Detect which cell encompasses the target text, then output its (X, Y) center coordinate. 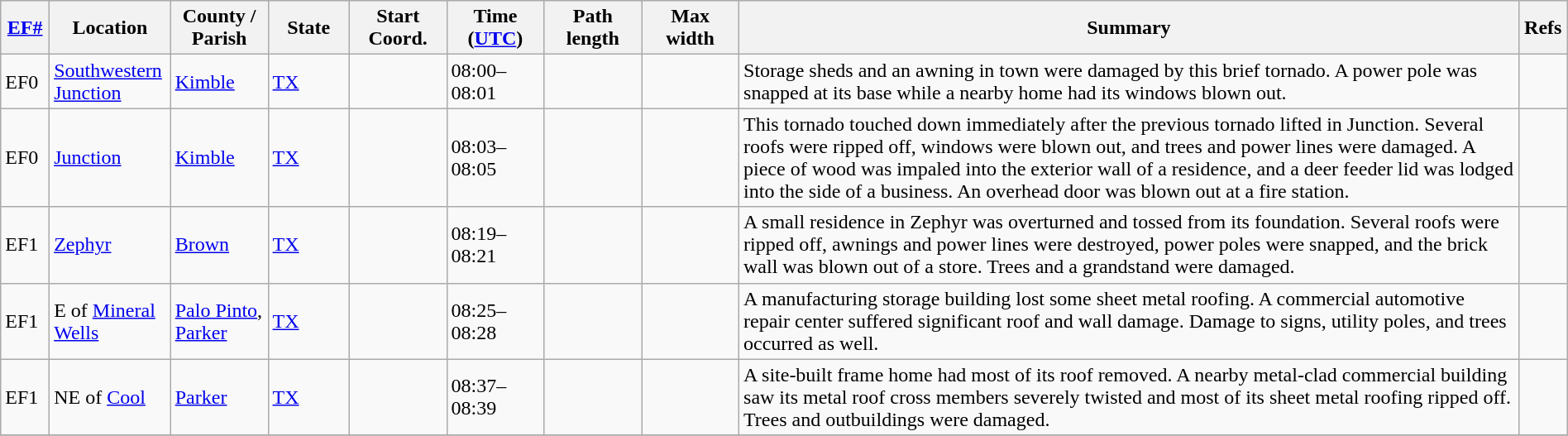
Summary (1130, 28)
Palo Pinto, Parker (219, 321)
Start Coord. (398, 28)
EF# (25, 28)
Location (111, 28)
NE of Cool (111, 397)
Max width (691, 28)
Time (UTC) (495, 28)
08:37–08:39 (495, 397)
Junction (111, 157)
08:00–08:01 (495, 81)
County / Parish (219, 28)
08:03–08:05 (495, 157)
08:19–08:21 (495, 245)
State (308, 28)
E of Mineral Wells (111, 321)
Parker (219, 397)
Refs (1543, 28)
Brown (219, 245)
Zephyr (111, 245)
Southwestern Junction (111, 81)
Path length (593, 28)
08:25–08:28 (495, 321)
